Locate the cell with the specified text and output its (X, Y) center coordinate. 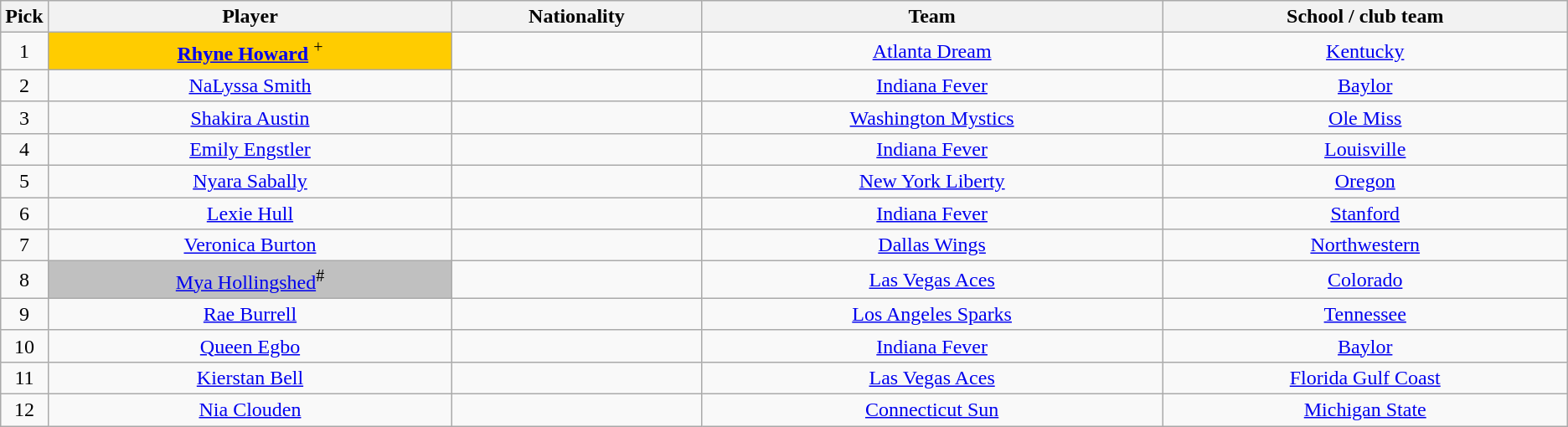
Player (250, 17)
5 (24, 182)
11 (24, 378)
Veronica Burton (250, 245)
Emily Engstler (250, 149)
NaLyssa Smith (250, 85)
New York Liberty (931, 182)
1 (24, 52)
Stanford (1365, 213)
Washington Mystics (931, 117)
Connecticut Sun (931, 409)
Michigan State (1365, 409)
Queen Egbo (250, 346)
6 (24, 213)
Nia Clouden (250, 409)
Lexie Hull (250, 213)
7 (24, 245)
Kierstan Bell (250, 378)
8 (24, 280)
Northwestern (1365, 245)
Pick (24, 17)
Nationality (576, 17)
12 (24, 409)
9 (24, 314)
Rae Burrell (250, 314)
Rhyne Howard + (250, 52)
Florida Gulf Coast (1365, 378)
Ole Miss (1365, 117)
3 (24, 117)
Dallas Wings (931, 245)
Los Angeles Sparks (931, 314)
Oregon (1365, 182)
Tennessee (1365, 314)
4 (24, 149)
Atlanta Dream (931, 52)
10 (24, 346)
School / club team (1365, 17)
Nyara Sabally (250, 182)
Shakira Austin (250, 117)
Team (931, 17)
2 (24, 85)
Kentucky (1365, 52)
Colorado (1365, 280)
Louisville (1365, 149)
Mya Hollingshed# (250, 280)
